Extract the (x, y) coordinate from the center of the cell holding the provided text.  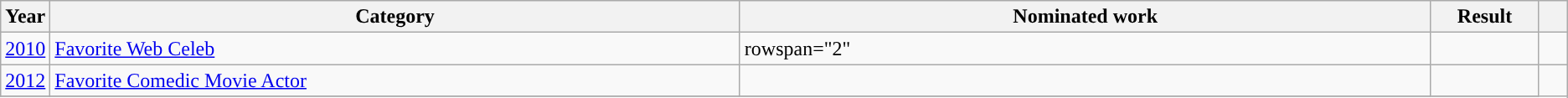
Favorite Web Celeb (395, 49)
Year (25, 17)
Favorite Comedic Movie Actor (395, 80)
Nominated work (1086, 17)
2010 (25, 49)
Category (395, 17)
rowspan="2" (1086, 49)
Result (1484, 17)
2012 (25, 80)
